Search for the cell housing the specified text and yield its (x, y) center coordinate. 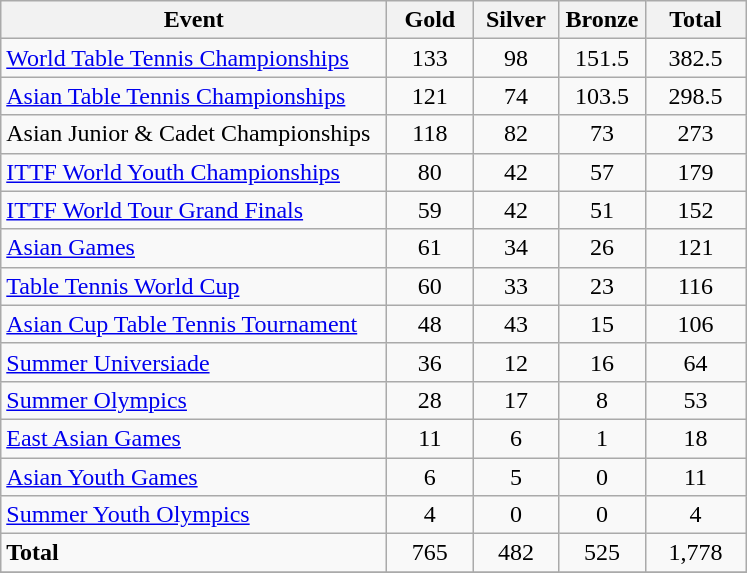
59 (430, 210)
60 (430, 286)
1 (602, 438)
73 (602, 134)
World Table Tennis Championships (194, 58)
179 (696, 172)
61 (430, 248)
482 (516, 553)
15 (602, 324)
36 (430, 362)
106 (696, 324)
53 (696, 400)
33 (516, 286)
151.5 (602, 58)
103.5 (602, 96)
382.5 (696, 58)
133 (430, 58)
Asian Youth Games (194, 477)
Asian Games (194, 248)
43 (516, 324)
57 (602, 172)
82 (516, 134)
28 (430, 400)
80 (430, 172)
16 (602, 362)
ITTF World Tour Grand Finals (194, 210)
Gold (430, 20)
525 (602, 553)
Summer Universiade (194, 362)
18 (696, 438)
298.5 (696, 96)
Event (194, 20)
17 (516, 400)
12 (516, 362)
23 (602, 286)
Summer Youth Olympics (194, 515)
ITTF World Youth Championships (194, 172)
116 (696, 286)
8 (602, 400)
East Asian Games (194, 438)
Silver (516, 20)
74 (516, 96)
Summer Olympics (194, 400)
Bronze (602, 20)
5 (516, 477)
273 (696, 134)
98 (516, 58)
Asian Cup Table Tennis Tournament (194, 324)
51 (602, 210)
Asian Table Tennis Championships (194, 96)
34 (516, 248)
765 (430, 553)
118 (430, 134)
152 (696, 210)
64 (696, 362)
26 (602, 248)
48 (430, 324)
1,778 (696, 553)
Table Tennis World Cup (194, 286)
Asian Junior & Cadet Championships (194, 134)
